Return [X, Y] of the center of cell containing provided text 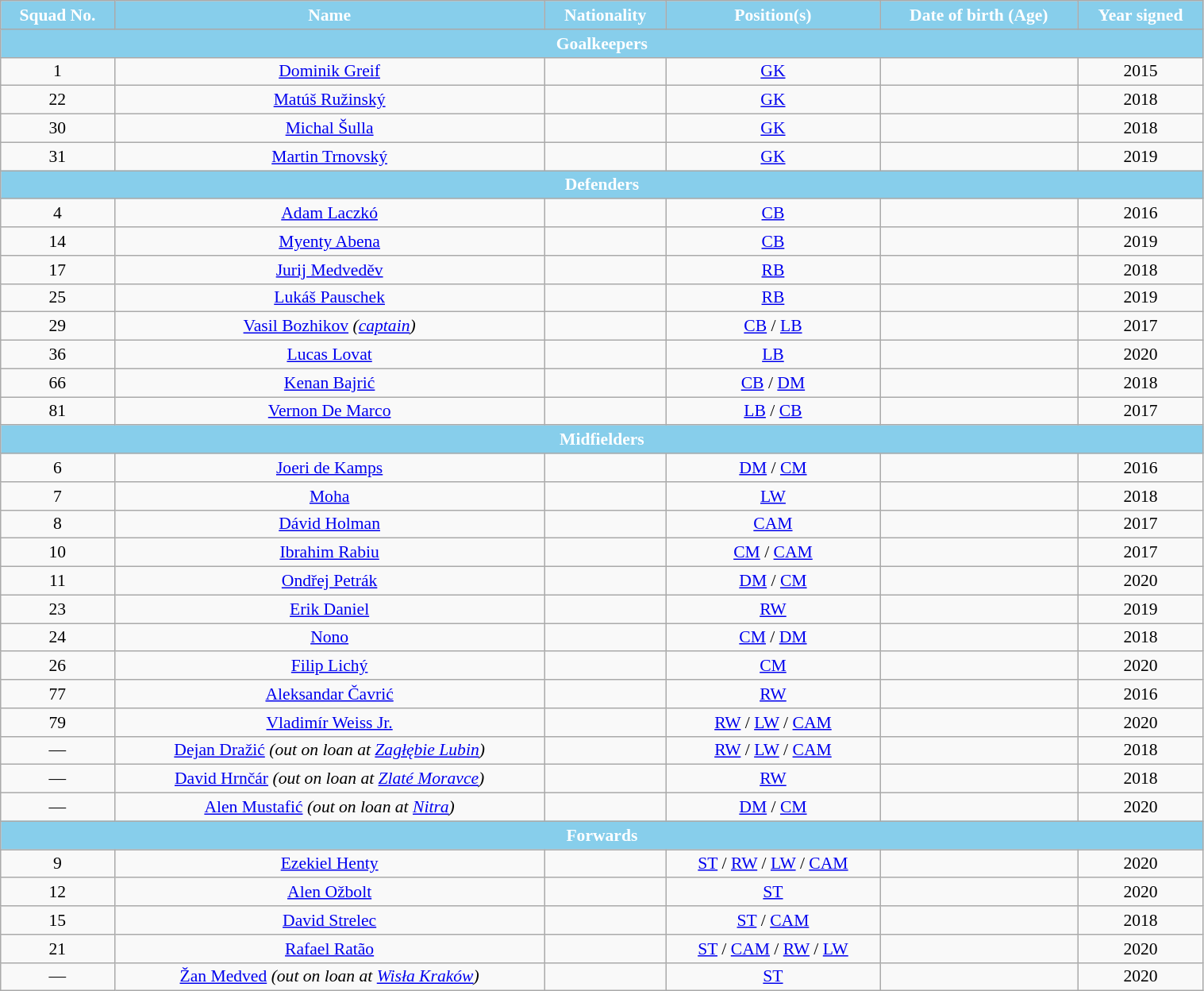
10 [57, 553]
Dávid Holman [329, 524]
Michal Šulla [329, 129]
2015 [1141, 71]
CB / LB [773, 326]
Squad No. [57, 15]
Nono [329, 638]
66 [57, 383]
CB / DM [773, 383]
Vernon De Marco [329, 411]
7 [57, 496]
22 [57, 100]
Adam Laczkó [329, 214]
24 [57, 638]
Year signed [1141, 15]
Kenan Bajrić [329, 383]
Lucas Lovat [329, 355]
Dejan Dražić (out on loan at Zagłębie Lubin) [329, 750]
Filip Lichý [329, 666]
4 [57, 214]
CM / CAM [773, 553]
Dominik Greif [329, 71]
Position(s) [773, 15]
Žan Medved (out on loan at Wisła Kraków) [329, 977]
Erik Daniel [329, 609]
1 [57, 71]
17 [57, 270]
31 [57, 156]
12 [57, 893]
Moha [329, 496]
Ibrahim Rabiu [329, 553]
Date of birth (Age) [979, 15]
Alen Mustafić (out on loan at Nitra) [329, 808]
CM [773, 666]
23 [57, 609]
26 [57, 666]
79 [57, 723]
Nationality [605, 15]
ST / RW / LW / CAM [773, 864]
David Hrnčár (out on loan at Zlaté Moravce) [329, 779]
Name [329, 15]
LB [773, 355]
David Strelec [329, 920]
Vasil Bozhikov (captain) [329, 326]
36 [57, 355]
6 [57, 468]
11 [57, 581]
Ondřej Petrák [329, 581]
29 [57, 326]
Goalkeepers [602, 44]
ST / CAM [773, 920]
CM / DM [773, 638]
Vladimír Weiss Jr. [329, 723]
25 [57, 298]
Rafael Ratão [329, 949]
LW [773, 496]
Alen Ožbolt [329, 893]
81 [57, 411]
Matúš Ružinský [329, 100]
Aleksandar Čavrić [329, 694]
21 [57, 949]
14 [57, 241]
Midfielders [602, 440]
30 [57, 129]
Lukáš Pauschek [329, 298]
CAM [773, 524]
8 [57, 524]
15 [57, 920]
Defenders [602, 185]
Myenty Abena [329, 241]
77 [57, 694]
Forwards [602, 835]
9 [57, 864]
Martin Trnovský [329, 156]
LB / CB [773, 411]
ST / CAM / RW / LW [773, 949]
Joeri de Kamps [329, 468]
Jurij Medveděv [329, 270]
Ezekiel Henty [329, 864]
